Pinpoint the cell where the given text exists, returning its [X, Y] midpoint coordinate. 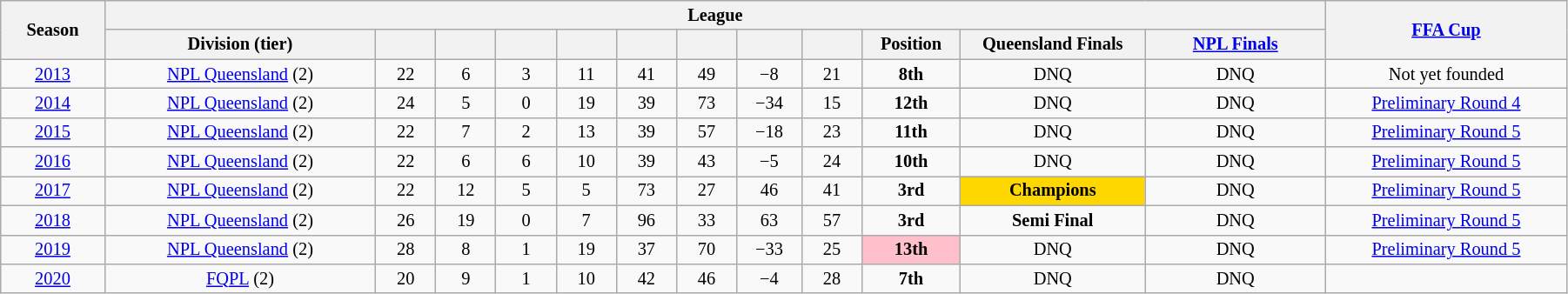
2 [526, 132]
11 [586, 74]
2015 [53, 132]
96 [646, 220]
10th [910, 162]
43 [707, 162]
2019 [53, 250]
2016 [53, 162]
42 [646, 278]
−4 [769, 278]
7th [910, 278]
−33 [769, 250]
8th [910, 74]
26 [405, 220]
−34 [769, 103]
Queensland Finals [1053, 44]
3 [526, 74]
FQPL (2) [240, 278]
−5 [769, 162]
League [715, 15]
2017 [53, 190]
37 [646, 250]
11th [910, 132]
9 [466, 278]
Position [910, 44]
33 [707, 220]
20 [405, 278]
13th [910, 250]
2020 [53, 278]
Not yet founded [1446, 74]
49 [707, 74]
−18 [769, 132]
12 [466, 190]
63 [769, 220]
15 [832, 103]
2014 [53, 103]
13 [586, 132]
12th [910, 103]
Champions [1053, 190]
2013 [53, 74]
−8 [769, 74]
Semi Final [1053, 220]
Season [53, 30]
70 [707, 250]
NPL Finals [1236, 44]
Division (tier) [240, 44]
Preliminary Round 4 [1446, 103]
21 [832, 74]
25 [832, 250]
8 [466, 250]
27 [707, 190]
2018 [53, 220]
FFA Cup [1446, 30]
23 [832, 132]
